Extract the (X, Y) coordinate from the center of the cell holding the provided text.  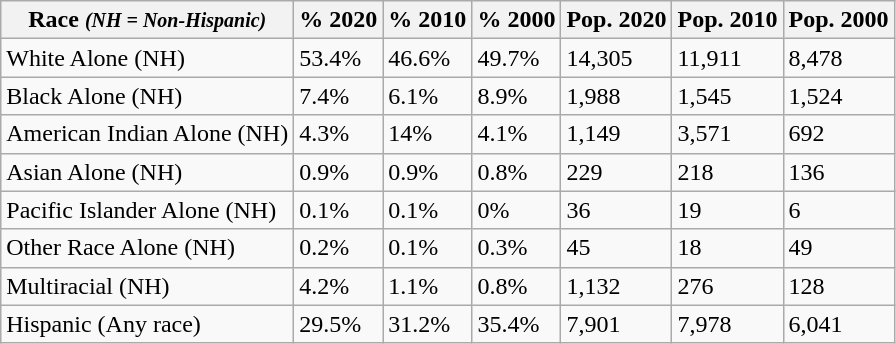
218 (728, 172)
136 (838, 172)
8,478 (838, 58)
7,901 (616, 324)
4.2% (338, 286)
1,149 (616, 134)
7.4% (338, 96)
1,988 (616, 96)
Race (NH = Non-Hispanic) (148, 20)
31.2% (428, 324)
49.7% (516, 58)
49 (838, 248)
14% (428, 134)
Black Alone (NH) (148, 96)
Asian Alone (NH) (148, 172)
692 (838, 134)
53.4% (338, 58)
18 (728, 248)
1,524 (838, 96)
7,978 (728, 324)
Pop. 2000 (838, 20)
35.4% (516, 324)
6,041 (838, 324)
36 (616, 210)
229 (616, 172)
American Indian Alone (NH) (148, 134)
29.5% (338, 324)
Pop. 2020 (616, 20)
1,132 (616, 286)
% 2010 (428, 20)
19 (728, 210)
128 (838, 286)
4.1% (516, 134)
4.3% (338, 134)
Pop. 2010 (728, 20)
Other Race Alone (NH) (148, 248)
11,911 (728, 58)
46.6% (428, 58)
0.2% (338, 248)
8.9% (516, 96)
Multiracial (NH) (148, 286)
0.3% (516, 248)
% 2020 (338, 20)
1.1% (428, 286)
3,571 (728, 134)
45 (616, 248)
276 (728, 286)
6 (838, 210)
14,305 (616, 58)
White Alone (NH) (148, 58)
0% (516, 210)
Hispanic (Any race) (148, 324)
Pacific Islander Alone (NH) (148, 210)
1,545 (728, 96)
% 2000 (516, 20)
6.1% (428, 96)
